Find where the given text appears and provide that cell's center as (x, y) coordinate. 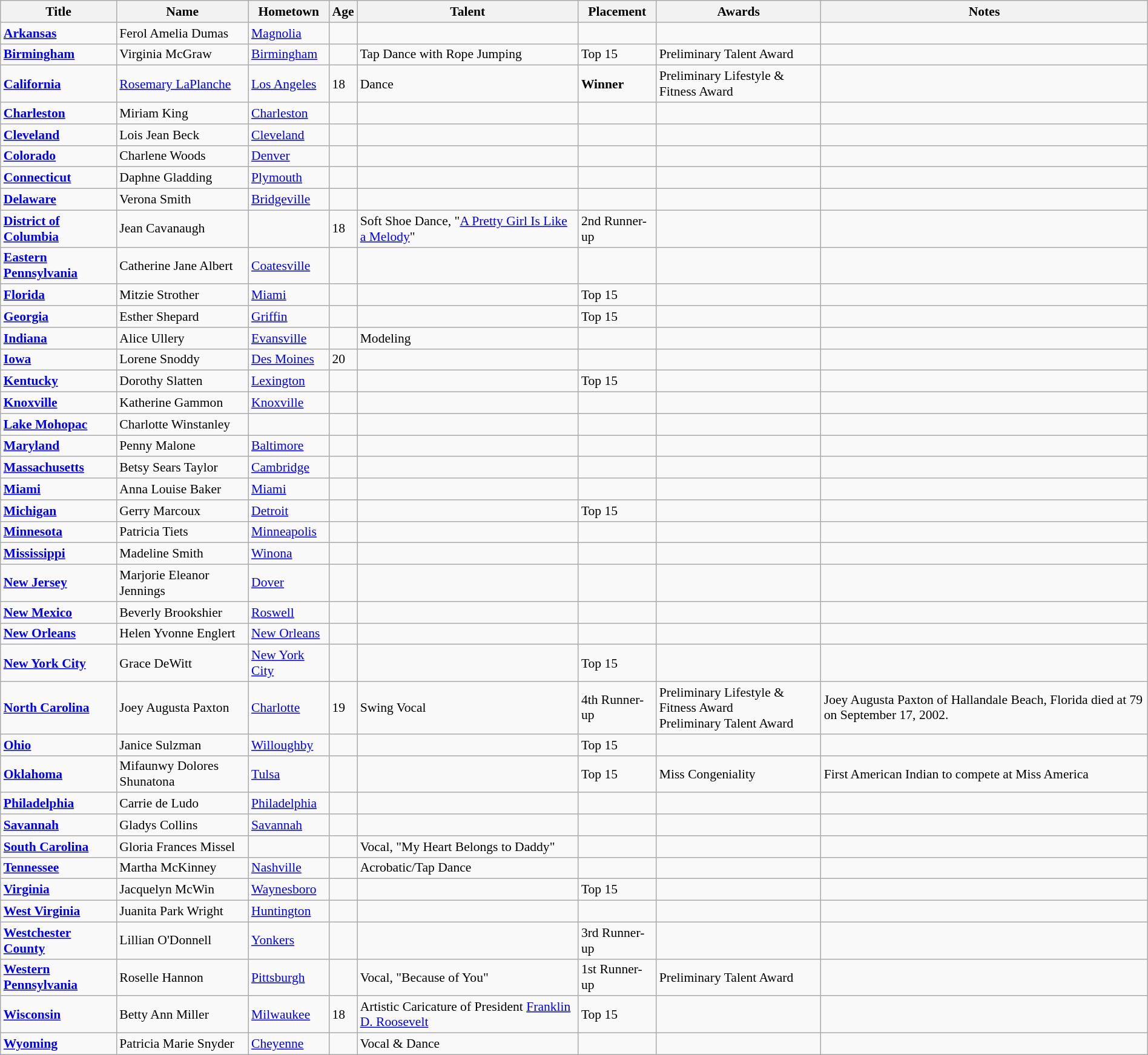
Dance (467, 84)
Milwaukee (288, 1014)
Delaware (59, 200)
New Jersey (59, 583)
Madeline Smith (182, 554)
Iowa (59, 360)
Nashville (288, 868)
Charlotte (288, 708)
Preliminary Lifestyle & Fitness Award (739, 84)
Virginia (59, 890)
Talent (467, 12)
Ohio (59, 745)
Dover (288, 583)
Notes (985, 12)
West Virginia (59, 912)
Artistic Caricature of President Franklin D. Roosevelt (467, 1014)
Beverly Brookshier (182, 613)
New Mexico (59, 613)
Patricia Tiets (182, 532)
Georgia (59, 317)
Lexington (288, 381)
Modeling (467, 338)
19 (343, 708)
Griffin (288, 317)
Title (59, 12)
Tulsa (288, 774)
Huntington (288, 912)
Los Angeles (288, 84)
Colorado (59, 156)
Miss Congeniality (739, 774)
Minneapolis (288, 532)
Carrie de Ludo (182, 804)
Marjorie Eleanor Jennings (182, 583)
Jean Cavanaugh (182, 229)
2nd Runner-up (618, 229)
Jacquelyn McWin (182, 890)
Bridgeville (288, 200)
Betsy Sears Taylor (182, 468)
Western Pennsylvania (59, 977)
Ferol Amelia Dumas (182, 33)
Grace DeWitt (182, 663)
Gladys Collins (182, 825)
Hometown (288, 12)
Cambridge (288, 468)
Wisconsin (59, 1014)
Mississippi (59, 554)
Patricia Marie Snyder (182, 1044)
Pittsburgh (288, 977)
Vocal & Dance (467, 1044)
Charlotte Winstanley (182, 424)
Tennessee (59, 868)
Minnesota (59, 532)
Lake Mohopac (59, 424)
First American Indian to compete at Miss America (985, 774)
Connecticut (59, 178)
Wyoming (59, 1044)
Janice Sulzman (182, 745)
Lorene Snoddy (182, 360)
Gerry Marcoux (182, 511)
Rosemary LaPlanche (182, 84)
Anna Louise Baker (182, 489)
Westchester County (59, 941)
Indiana (59, 338)
Yonkers (288, 941)
Waynesboro (288, 890)
Winona (288, 554)
Joey Augusta Paxton of Hallandale Beach, Florida died at 79 on September 17, 2002. (985, 708)
Willoughby (288, 745)
Kentucky (59, 381)
Lillian O'Donnell (182, 941)
Catherine Jane Albert (182, 265)
Denver (288, 156)
3rd Runner-up (618, 941)
20 (343, 360)
California (59, 84)
Winner (618, 84)
Vocal, "Because of You" (467, 977)
Gloria Frances Missel (182, 847)
Lois Jean Beck (182, 135)
Magnolia (288, 33)
1st Runner-up (618, 977)
Swing Vocal (467, 708)
Vocal, "My Heart Belongs to Daddy" (467, 847)
Joey Augusta Paxton (182, 708)
Mitzie Strother (182, 295)
Alice Ullery (182, 338)
4th Runner-up (618, 708)
Evansville (288, 338)
Massachusetts (59, 468)
Esther Shepard (182, 317)
Plymouth (288, 178)
Verona Smith (182, 200)
Coatesville (288, 265)
Florida (59, 295)
Detroit (288, 511)
Preliminary Lifestyle & Fitness AwardPreliminary Talent Award (739, 708)
North Carolina (59, 708)
Charlene Woods (182, 156)
Roswell (288, 613)
Betty Ann Miller (182, 1014)
Penny Malone (182, 446)
Placement (618, 12)
Cheyenne (288, 1044)
South Carolina (59, 847)
Helen Yvonne Englert (182, 634)
Des Moines (288, 360)
Age (343, 12)
Roselle Hannon (182, 977)
Eastern Pennsylvania (59, 265)
Martha McKinney (182, 868)
Awards (739, 12)
Tap Dance with Rope Jumping (467, 54)
Oklahoma (59, 774)
District of Columbia (59, 229)
Dorothy Slatten (182, 381)
Miriam King (182, 113)
Name (182, 12)
Baltimore (288, 446)
Michigan (59, 511)
Juanita Park Wright (182, 912)
Mifaunwy Dolores Shunatona (182, 774)
Maryland (59, 446)
Katherine Gammon (182, 403)
Virginia McGraw (182, 54)
Acrobatic/Tap Dance (467, 868)
Arkansas (59, 33)
Soft Shoe Dance, "A Pretty Girl Is Like a Melody" (467, 229)
Daphne Gladding (182, 178)
